Search for the cell housing the specified text and yield its [x, y] center coordinate. 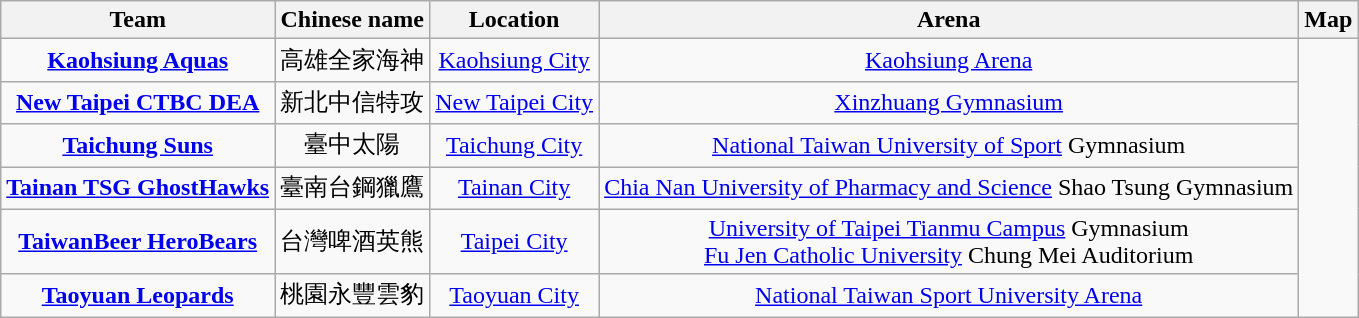
Team [138, 20]
新北中信特攻 [352, 102]
Tainan City [514, 188]
Taipei City [514, 242]
New Taipei City [514, 102]
National Taiwan Sport University Arena [949, 296]
臺中太陽 [352, 146]
Chia Nan University of Pharmacy and Science Shao Tsung Gymnasium [949, 188]
Xinzhuang Gymnasium [949, 102]
Taichung Suns [138, 146]
TaiwanBeer HeroBears [138, 242]
University of Taipei Tianmu Campus GymnasiumFu Jen Catholic University Chung Mei Auditorium [949, 242]
Taichung City [514, 146]
Kaohsiung Aquas [138, 60]
Taoyuan Leopards [138, 296]
New Taipei CTBC DEA [138, 102]
Map [1328, 20]
Chinese name [352, 20]
Kaohsiung City [514, 60]
台灣啤酒英熊 [352, 242]
高雄全家海神 [352, 60]
National Taiwan University of Sport Gymnasium [949, 146]
Arena [949, 20]
Kaohsiung Arena [949, 60]
Location [514, 20]
Taoyuan City [514, 296]
Tainan TSG GhostHawks [138, 188]
臺南台鋼獵鷹 [352, 188]
桃園永豐雲豹 [352, 296]
